Identify which cell holds the provided text, then report its [x, y] central coordinate. 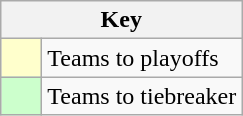
Teams to playoffs [142, 58]
Key [122, 20]
Teams to tiebreaker [142, 96]
